For the text-containing cell, return its midpoint in (x, y) coordinate format. 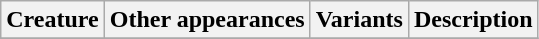
Variants (359, 20)
Other appearances (207, 20)
Description (473, 20)
Creature (52, 20)
